Scan for the cell matching the given text and deliver its [X, Y] coordinate at center. 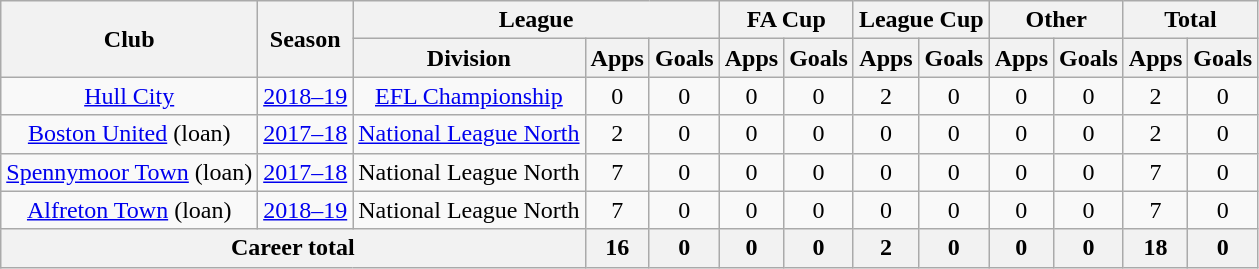
EFL Championship [469, 96]
Division [469, 58]
Club [130, 39]
18 [1155, 248]
Season [306, 39]
League [536, 20]
Alfreton Town (loan) [130, 210]
Hull City [130, 96]
League Cup [921, 20]
Spennymoor Town (loan) [130, 172]
Career total [293, 248]
Total [1190, 20]
16 [617, 248]
Boston United (loan) [130, 134]
FA Cup [786, 20]
Other [1056, 20]
